Detect which cell encompasses the target text, then output its [X, Y] center coordinate. 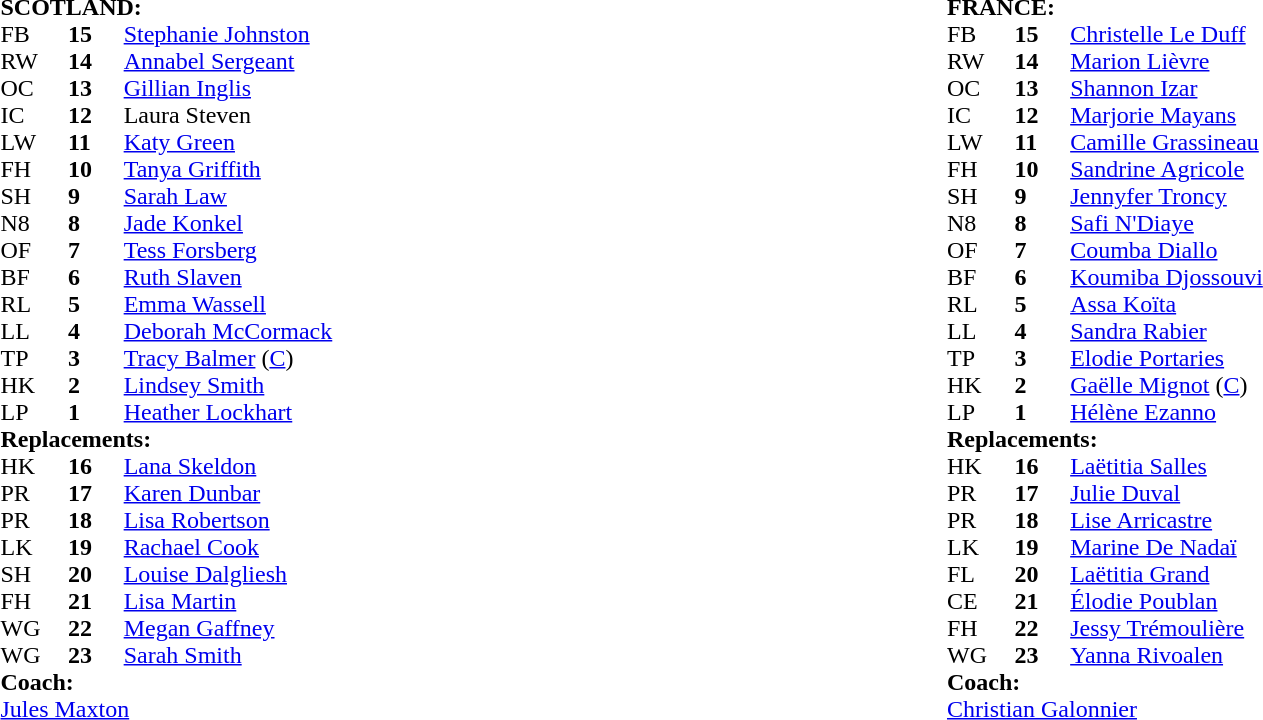
Deborah McCormack [328, 332]
Lindsey Smith [328, 386]
Sarah Smith [328, 656]
Replacements: [470, 440]
Laura Steven [328, 116]
Katy Green [328, 142]
Megan Gaffney [328, 628]
Tracy Balmer (C) [328, 358]
Emma Wassell [328, 304]
Ruth Slaven [328, 278]
Louise Dalgliesh [328, 574]
Sarah Law [328, 196]
FL [980, 574]
Annabel Sergeant [328, 62]
Karen Dunbar [328, 494]
Gillian Inglis [328, 88]
Rachael Cook [328, 548]
Jade Konkel [328, 224]
Tanya Griffith [328, 170]
Tess Forsberg [328, 250]
Stephanie Johnston [328, 34]
Lisa Martin [328, 602]
Coach: [470, 682]
Heather Lockhart [328, 412]
Lana Skeldon [328, 466]
CE [980, 602]
Lisa Robertson [328, 520]
